Determine the [x, y] coordinate at the center of the cell enclosing the given text.  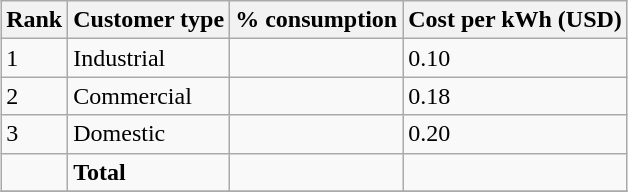
Customer type [149, 20]
Total [149, 172]
0.20 [516, 134]
2 [34, 96]
Commercial [149, 96]
3 [34, 134]
Industrial [149, 58]
Rank [34, 20]
0.18 [516, 96]
% consumption [316, 20]
Domestic [149, 134]
Cost per kWh (USD) [516, 20]
1 [34, 58]
0.10 [516, 58]
